Provide the (x, y) coordinate of the cell's center where the given text is located.  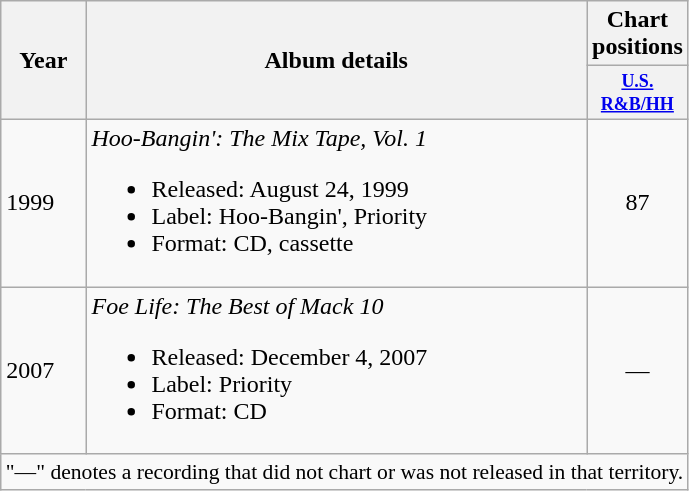
"—" denotes a recording that did not chart or was not released in that territory. (345, 472)
Album details (336, 60)
Foe Life: The Best of Mack 10Released: December 4, 2007Label: PriorityFormat: CD (336, 370)
— (637, 370)
87 (637, 202)
Year (44, 60)
Hoo-Bangin': The Mix Tape, Vol. 1Released: August 24, 1999Label: Hoo-Bangin', PriorityFormat: CD, cassette (336, 202)
1999 (44, 202)
Chart positions (637, 34)
2007 (44, 370)
U.S.R&B/HH (637, 93)
